Pinpoint the cell where the given text exists, returning its [x, y] midpoint coordinate. 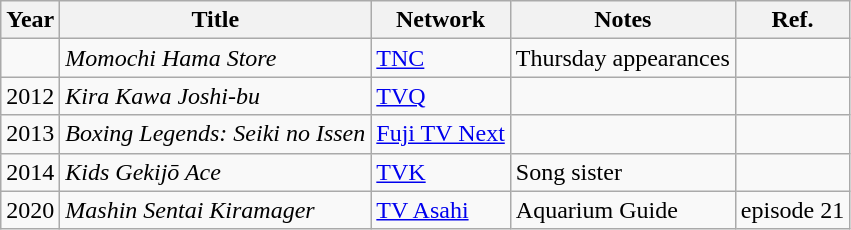
episode 21 [792, 210]
TVK [441, 172]
Year [30, 20]
Thursday appearances [622, 58]
Ref. [792, 20]
2020 [30, 210]
2013 [30, 134]
TV Asahi [441, 210]
Fuji TV Next [441, 134]
Mashin Sentai Kiramager [216, 210]
Kids Gekijō Ace [216, 172]
Aquarium Guide [622, 210]
Kira Kawa Joshi-bu [216, 96]
2012 [30, 96]
Song sister [622, 172]
TNC [441, 58]
Boxing Legends: Seiki no Issen [216, 134]
Momochi Hama Store [216, 58]
Network [441, 20]
TVQ [441, 96]
2014 [30, 172]
Notes [622, 20]
Title [216, 20]
